From the cell containing the given text, extract its center point as [X, Y] coordinate. 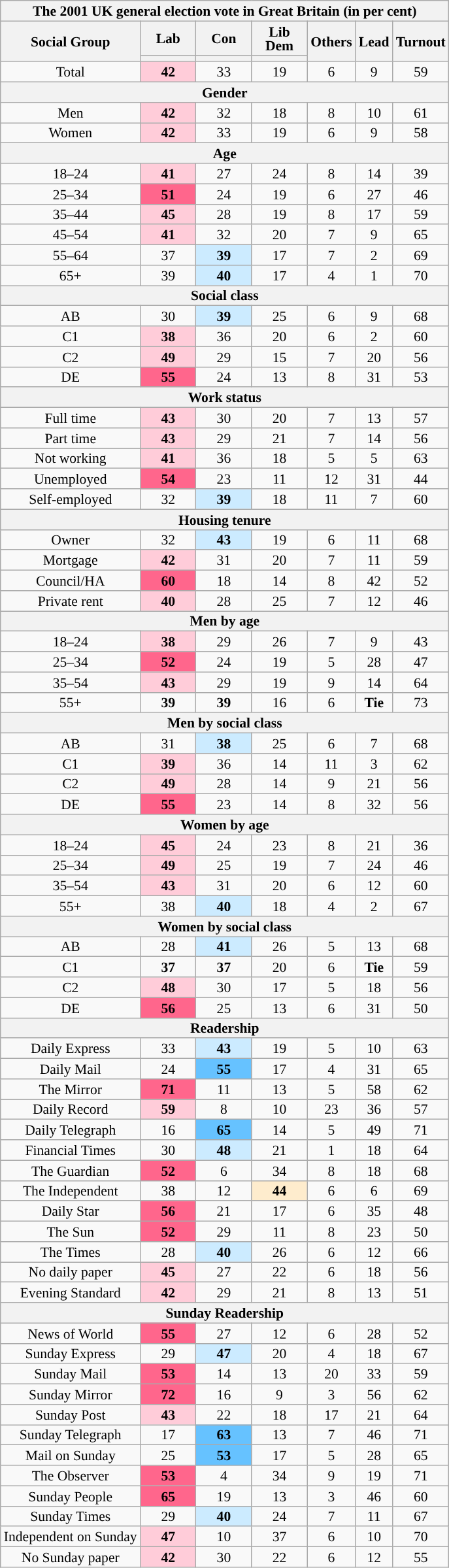
The Guardian [71, 1170]
Lead [374, 41]
Not working [71, 459]
35 [374, 1212]
Evening Standard [71, 1293]
Housing tenure [225, 519]
Independent on Sunday [71, 1537]
Work status [225, 397]
Sunday Post [71, 1414]
Unemployed [71, 478]
Lab [169, 38]
Self-employed [71, 499]
The Times [71, 1252]
No Sunday paper [71, 1557]
15 [280, 357]
Total [71, 72]
Mail on Sunday [71, 1455]
Men [71, 112]
Social Group [71, 41]
Men by age [225, 621]
Daily Telegraph [71, 1129]
The Observer [71, 1476]
Men by social class [225, 723]
Sunday Mail [71, 1374]
Sunday Telegraph [71, 1435]
Others [331, 41]
Women by age [225, 825]
The Independent [71, 1191]
Women [71, 133]
Gender [225, 93]
65+ [71, 276]
Readership [225, 1027]
Sunday Readership [225, 1312]
The Sun [71, 1231]
No daily paper [71, 1272]
The 2001 UK general election vote in Great Britain (in per cent) [225, 10]
Private rent [71, 601]
Con [224, 38]
35–44 [71, 214]
Social class [225, 295]
Sunday People [71, 1495]
Sunday Times [71, 1516]
Lib Dem [280, 38]
News of World [71, 1333]
54 [169, 478]
55–64 [71, 255]
Daily Star [71, 1212]
66 [421, 1252]
Daily Record [71, 1110]
Council/HA [71, 580]
Women by social class [225, 927]
Sunday Express [71, 1353]
Financial Times [71, 1150]
Full time [71, 418]
Sunday Mirror [71, 1395]
Mortgage [71, 561]
45–54 [71, 235]
Daily Express [71, 1048]
Age [225, 153]
Part time [71, 438]
Daily Mail [71, 1069]
72 [169, 1395]
Owner [71, 540]
The Mirror [71, 1089]
61 [421, 112]
Turnout [421, 41]
73 [421, 702]
